Locate the cell with the specified text and output its (x, y) center coordinate. 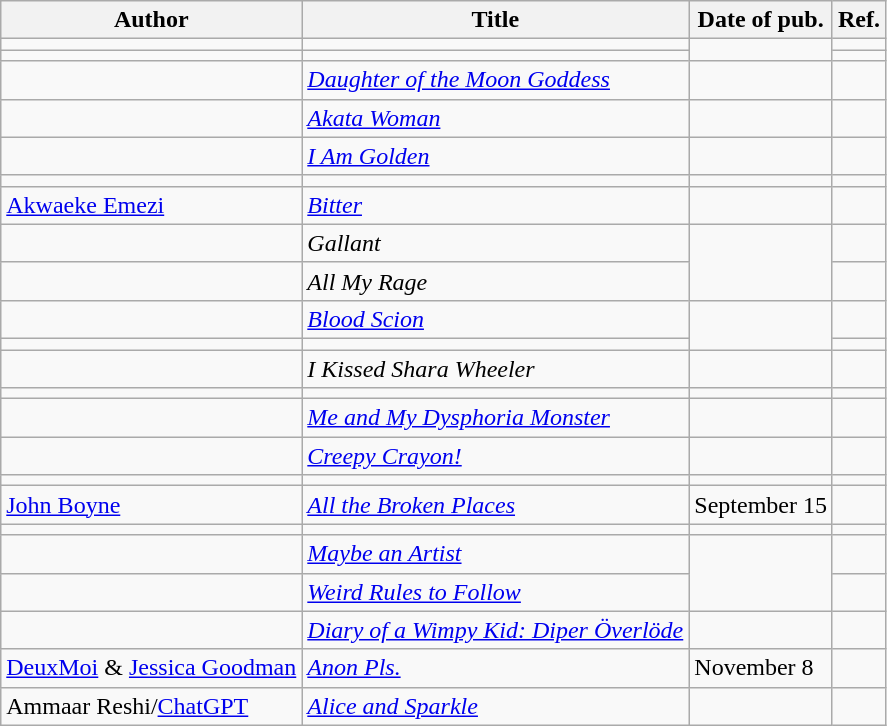
Gallant (496, 243)
Akata Woman (496, 118)
September 15 (761, 505)
All My Rage (496, 281)
Title (496, 20)
Anon Pls. (496, 668)
Ref. (858, 20)
Me and My Dysphoria Monster (496, 418)
November 8 (761, 668)
All the Broken Places (496, 505)
Diary of a Wimpy Kid: Diper Överlöde (496, 630)
I Kissed Shara Wheeler (496, 369)
Author (152, 20)
Akwaeke Emezi (152, 205)
Creepy Crayon! (496, 456)
Maybe an Artist (496, 554)
Daughter of the Moon Goddess (496, 80)
Ammaar Reshi/ChatGPT (152, 706)
Bitter (496, 205)
Blood Scion (496, 319)
Weird Rules to Follow (496, 592)
I Am Golden (496, 156)
John Boyne (152, 505)
Alice and Sparkle (496, 706)
Date of pub. (761, 20)
DeuxMoi & Jessica Goodman (152, 668)
